Determine the (x, y) coordinate at the center of the cell enclosing the given text.  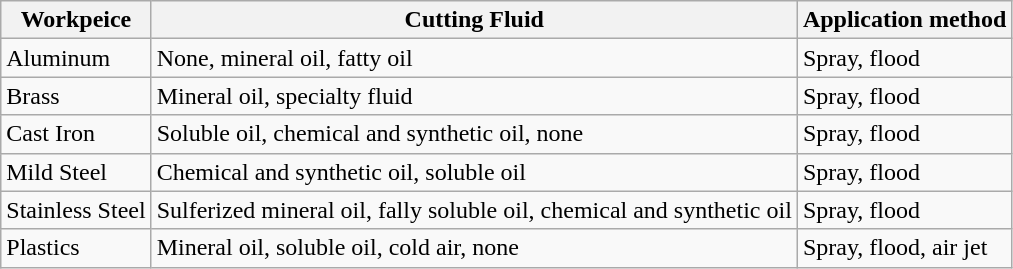
Aluminum (76, 58)
Spray, flood, air jet (904, 248)
Chemical and synthetic oil, soluble oil (474, 172)
Brass (76, 96)
Cast Iron (76, 134)
Sulferized mineral oil, fally soluble oil, chemical and synthetic oil (474, 210)
Application method (904, 20)
None, mineral oil, fatty oil (474, 58)
Mild Steel (76, 172)
Plastics (76, 248)
Mineral oil, soluble oil, cold air, none (474, 248)
Mineral oil, specialty fluid (474, 96)
Cutting Fluid (474, 20)
Soluble oil, chemical and synthetic oil, none (474, 134)
Stainless Steel (76, 210)
Workpeice (76, 20)
